Identify which cell holds the provided text, then report its (x, y) central coordinate. 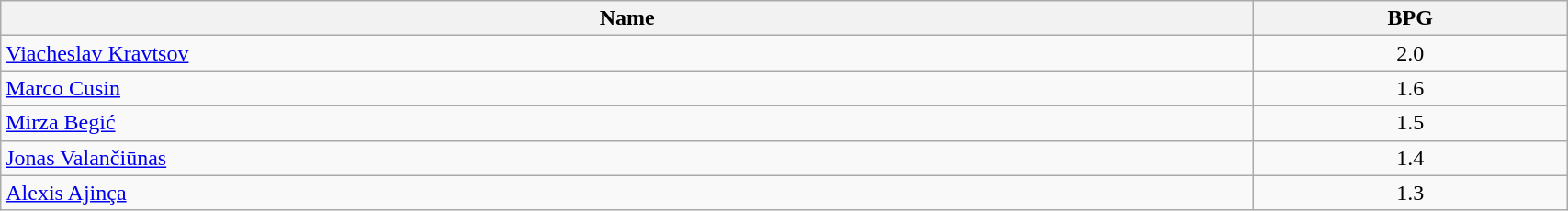
Alexis Ajinça (627, 193)
Marco Cusin (627, 88)
1.3 (1411, 193)
1.4 (1411, 158)
BPG (1411, 18)
1.6 (1411, 88)
2.0 (1411, 53)
Mirza Begić (627, 123)
Name (627, 18)
Viacheslav Kravtsov (627, 53)
Jonas Valančiūnas (627, 158)
1.5 (1411, 123)
